Scan for the cell matching the given text and deliver its [x, y] coordinate at center. 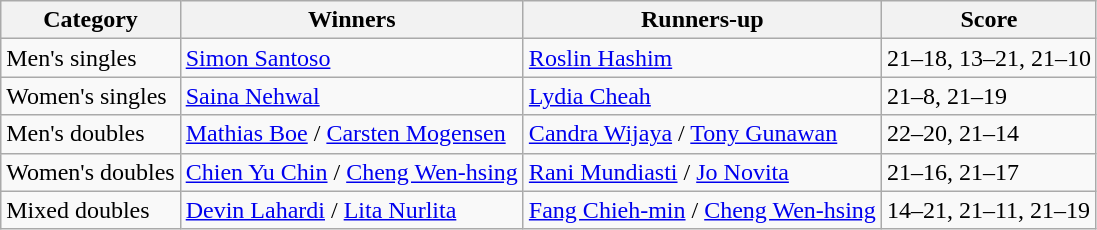
21–8, 21–19 [988, 96]
Women's singles [90, 96]
Chien Yu Chin / Cheng Wen-hsing [352, 172]
Men's singles [90, 58]
Rani Mundiasti / Jo Novita [702, 172]
Women's doubles [90, 172]
Devin Lahardi / Lita Nurlita [352, 210]
Saina Nehwal [352, 96]
21–16, 21–17 [988, 172]
Score [988, 20]
Runners-up [702, 20]
Winners [352, 20]
Men's doubles [90, 134]
Mathias Boe / Carsten Mogensen [352, 134]
Category [90, 20]
Roslin Hashim [702, 58]
Simon Santoso [352, 58]
Lydia Cheah [702, 96]
Mixed doubles [90, 210]
21–18, 13–21, 21–10 [988, 58]
Fang Chieh-min / Cheng Wen-hsing [702, 210]
22–20, 21–14 [988, 134]
14–21, 21–11, 21–19 [988, 210]
Candra Wijaya / Tony Gunawan [702, 134]
